Output the [x, y] coordinate of the center of the cell containing the given text.  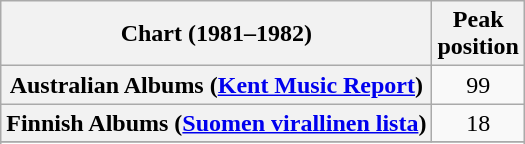
Finnish Albums (Suomen virallinen lista) [216, 123]
Australian Albums (Kent Music Report) [216, 85]
18 [478, 123]
Chart (1981–1982) [216, 34]
Peakposition [478, 34]
99 [478, 85]
